Search for the cell housing the specified text and yield its [X, Y] center coordinate. 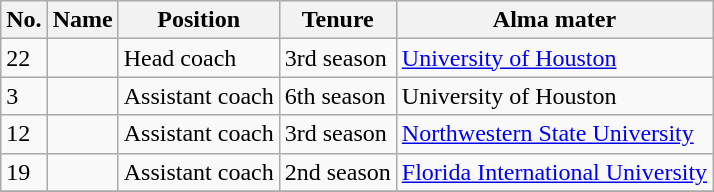
6th season [338, 96]
Position [198, 20]
22 [24, 58]
Florida International University [554, 172]
3 [24, 96]
No. [24, 20]
Name [82, 20]
2nd season [338, 172]
Northwestern State University [554, 134]
19 [24, 172]
Head coach [198, 58]
Alma mater [554, 20]
12 [24, 134]
Tenure [338, 20]
